Extract the (x, y) coordinate from the center of the cell holding the provided text.  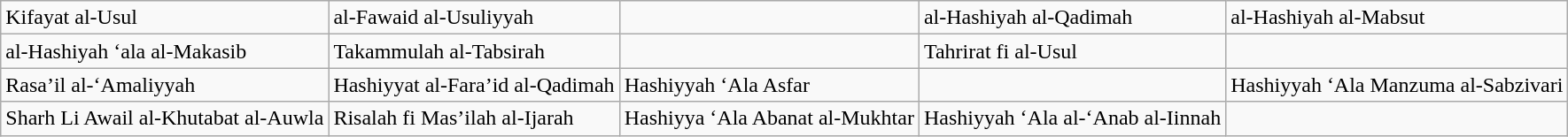
Hashiyya ‘Ala Abanat al-Mukhtar (769, 118)
Kifayat al-Usul (165, 18)
al-Hashiyah al-Qadimah (1072, 18)
al-Hashiyah ‘ala al-Makasib (165, 51)
Sharh Li Awail al-Khutabat al-Auwla (165, 118)
Takammulah al-Tabsirah (474, 51)
Risalah fi Mas’ilah al-Ijarah (474, 118)
Tahrirat fi al-Usul (1072, 51)
Hashiyyah ‘Ala Asfar (769, 85)
Hashiyyat al-Fara’id al-Qadimah (474, 85)
al-Hashiyah al-Mabsut (1397, 18)
al-Fawaid al-Usuliyyah (474, 18)
Hashiyyah ‘Ala al-‘Anab al-Iinnah (1072, 118)
Rasa’il al-‘Amaliyyah (165, 85)
Hashiyyah ‘Ala Manzuma al-Sabzivari (1397, 85)
